Provide the (X, Y) coordinate of the cell's center where the given text is located.  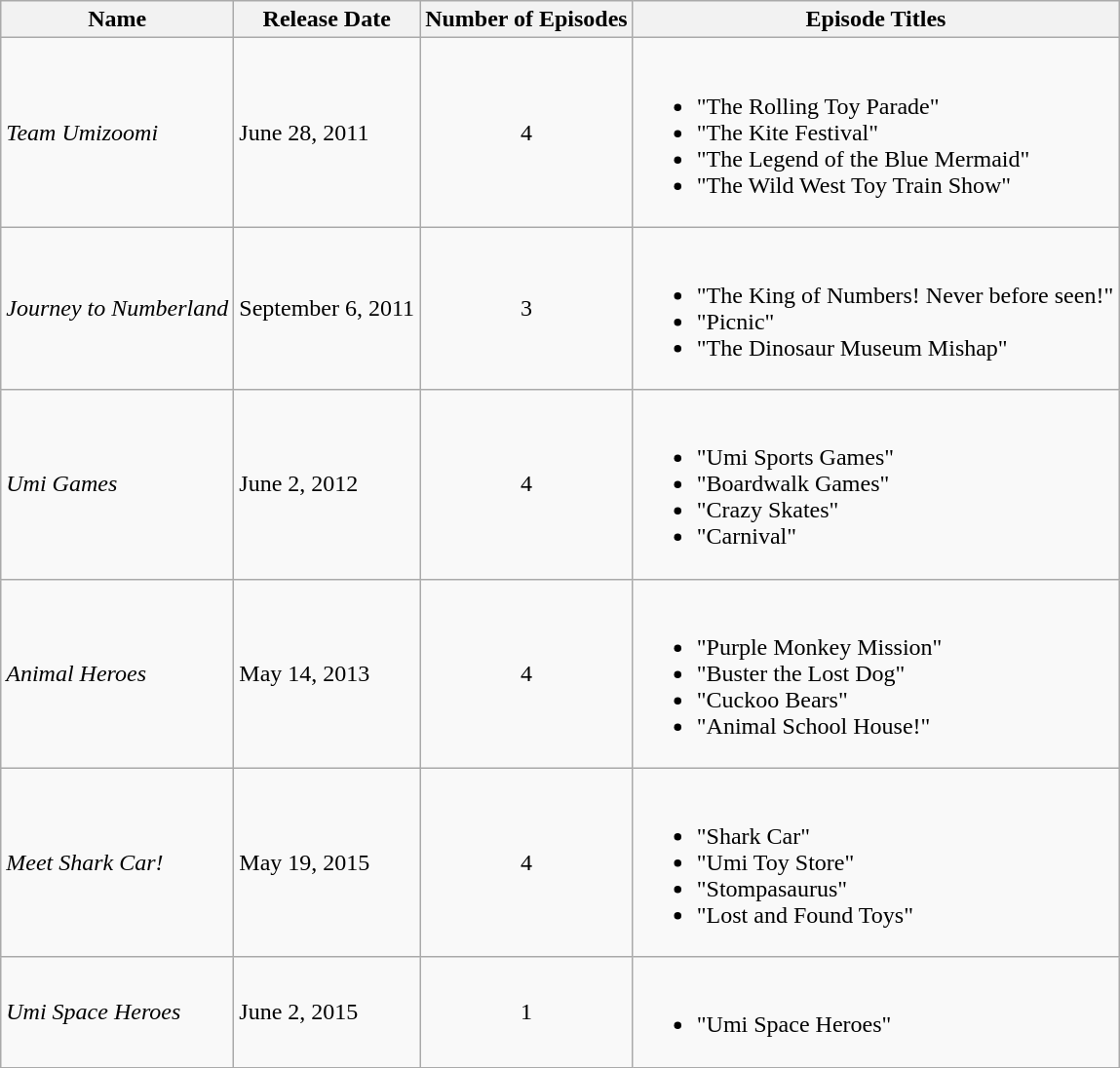
Journey to Numberland (117, 308)
Release Date (328, 19)
3 (526, 308)
June 28, 2011 (328, 133)
Team Umizoomi (117, 133)
"The King of Numbers! Never before seen!""Picnic""The Dinosaur Museum Mishap" (875, 308)
"Shark Car""Umi Toy Store""Stompasaurus""Lost and Found Toys" (875, 862)
May 14, 2013 (328, 673)
"Umi Space Heroes" (875, 1011)
"Umi Sports Games""Boardwalk Games""Crazy Skates""Carnival" (875, 484)
Meet Shark Car! (117, 862)
Number of Episodes (526, 19)
September 6, 2011 (328, 308)
Name (117, 19)
June 2, 2012 (328, 484)
"Purple Monkey Mission""Buster the Lost Dog""Cuckoo Bears""Animal School House!" (875, 673)
"The Rolling Toy Parade""The Kite Festival""The Legend of the Blue Mermaid""The Wild West Toy Train Show" (875, 133)
Umi Games (117, 484)
May 19, 2015 (328, 862)
June 2, 2015 (328, 1011)
Umi Space Heroes (117, 1011)
1 (526, 1011)
Animal Heroes (117, 673)
Episode Titles (875, 19)
